Provide the [x, y] coordinate of the cell's center where the given text is located.  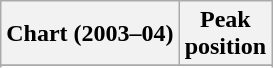
Chart (2003–04) [90, 34]
Peakposition [225, 34]
